Detect which cell encompasses the target text, then output its [x, y] center coordinate. 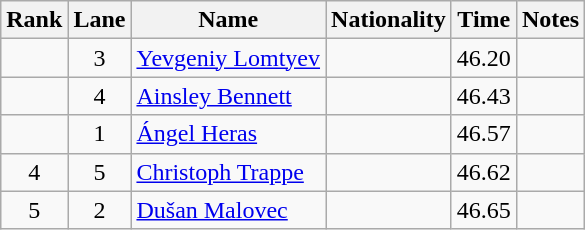
Ángel Heras [228, 134]
46.20 [484, 58]
Lane [100, 20]
46.62 [484, 172]
Yevgeniy Lomtyev [228, 58]
Ainsley Bennett [228, 96]
Rank [34, 20]
Name [228, 20]
Time [484, 20]
1 [100, 134]
Notes [550, 20]
46.43 [484, 96]
46.57 [484, 134]
Christoph Trappe [228, 172]
3 [100, 58]
Nationality [389, 20]
Dušan Malovec [228, 210]
46.65 [484, 210]
2 [100, 210]
